Detect which cell encompasses the target text, then output its (x, y) center coordinate. 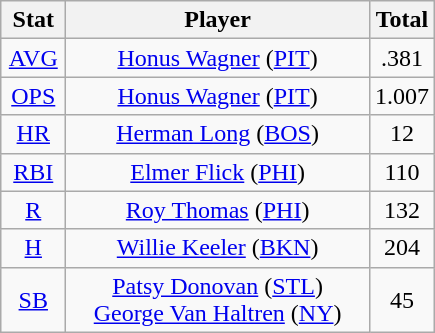
45 (402, 300)
110 (402, 172)
HR (34, 134)
132 (402, 210)
1.007 (402, 96)
Total (402, 20)
Stat (34, 20)
.381 (402, 58)
Player (218, 20)
Herman Long (BOS) (218, 134)
Patsy Donovan (STL)George Van Haltren (NY) (218, 300)
H (34, 248)
Elmer Flick (PHI) (218, 172)
R (34, 210)
Willie Keeler (BKN) (218, 248)
204 (402, 248)
RBI (34, 172)
12 (402, 134)
OPS (34, 96)
AVG (34, 58)
SB (34, 300)
Roy Thomas (PHI) (218, 210)
